From the cell containing the given text, extract its center point as [x, y] coordinate. 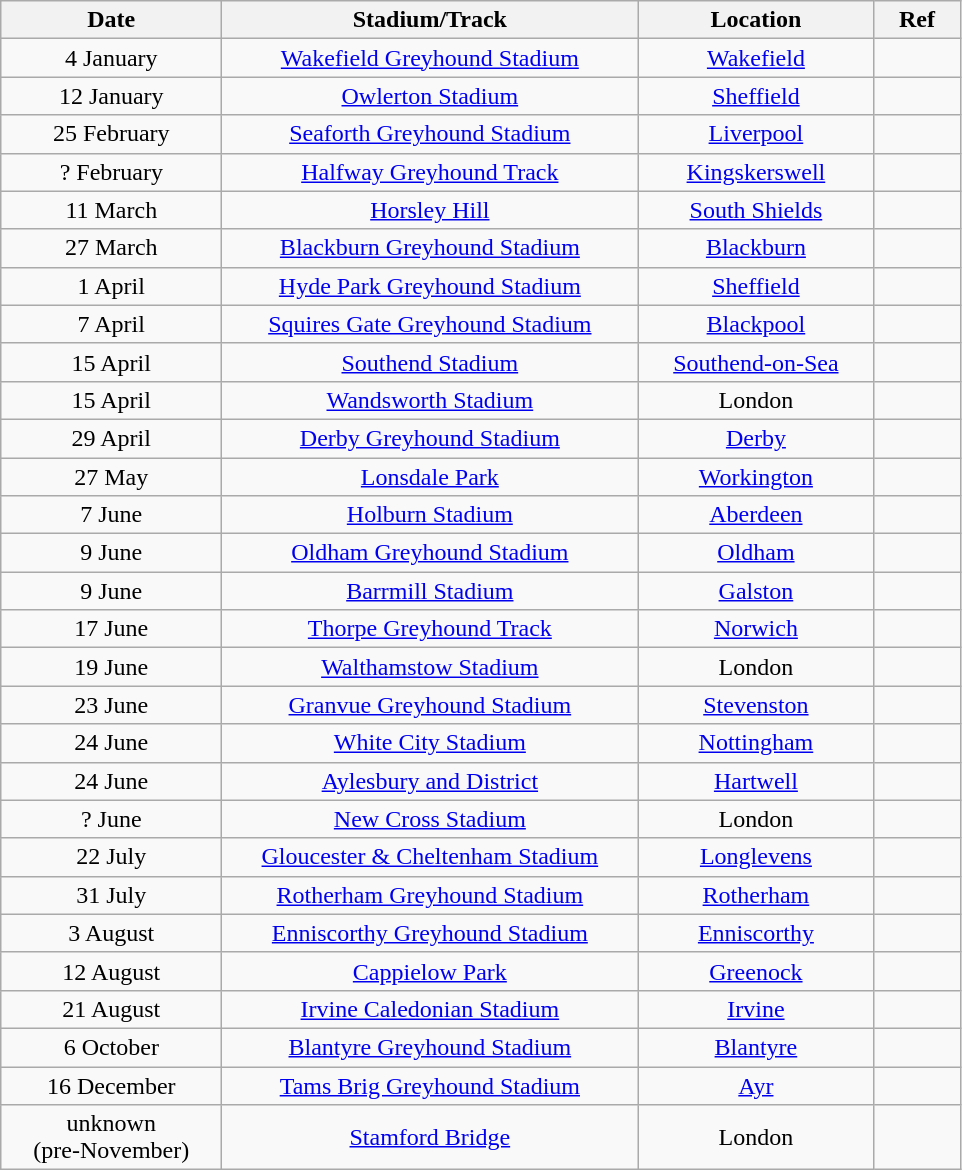
25 February [112, 134]
New Cross Stadium [430, 819]
Wakefield Greyhound Stadium [430, 58]
Irvine Caledonian Stadium [430, 1009]
Enniscorthy [756, 933]
23 June [112, 705]
Greenock [756, 971]
Norwich [756, 629]
Blantyre [756, 1047]
Walthamstow Stadium [430, 667]
Seaforth Greyhound Stadium [430, 134]
unknown (pre-November) [112, 1138]
Rotherham Greyhound Stadium [430, 895]
Oldham [756, 553]
Southend-on-Sea [756, 362]
3 August [112, 933]
27 May [112, 477]
17 June [112, 629]
Liverpool [756, 134]
16 December [112, 1085]
12 August [112, 971]
Derby [756, 438]
Halfway Greyhound Track [430, 172]
Hartwell [756, 781]
Owlerton Stadium [430, 96]
Longlevens [756, 857]
11 March [112, 210]
Thorpe Greyhound Track [430, 629]
Wakefield [756, 58]
Nottingham [756, 743]
Blackburn Greyhound Stadium [430, 248]
7 June [112, 515]
6 October [112, 1047]
Stevenston [756, 705]
Aberdeen [756, 515]
? February [112, 172]
4 January [112, 58]
Lonsdale Park [430, 477]
Barrmill Stadium [430, 591]
Date [112, 20]
Ref [917, 20]
Aylesbury and District [430, 781]
22 July [112, 857]
Stamford Bridge [430, 1138]
Irvine [756, 1009]
27 March [112, 248]
29 April [112, 438]
Enniscorthy Greyhound Stadium [430, 933]
Squires Gate Greyhound Stadium [430, 324]
Galston [756, 591]
Holburn Stadium [430, 515]
Kingskerswell [756, 172]
White City Stadium [430, 743]
31 July [112, 895]
19 June [112, 667]
Blackpool [756, 324]
Stadium/Track [430, 20]
South Shields [756, 210]
7 April [112, 324]
Oldham Greyhound Stadium [430, 553]
Workington [756, 477]
12 January [112, 96]
Tams Brig Greyhound Stadium [430, 1085]
Gloucester & Cheltenham Stadium [430, 857]
Cappielow Park [430, 971]
21 August [112, 1009]
Wandsworth Stadium [430, 400]
Granvue Greyhound Stadium [430, 705]
Hyde Park Greyhound Stadium [430, 286]
Ayr [756, 1085]
Blackburn [756, 248]
1 April [112, 286]
Rotherham [756, 895]
Derby Greyhound Stadium [430, 438]
Blantyre Greyhound Stadium [430, 1047]
Location [756, 20]
? June [112, 819]
Horsley Hill [430, 210]
Southend Stadium [430, 362]
